Output the [X, Y] coordinate of the center of the cell containing the given text.  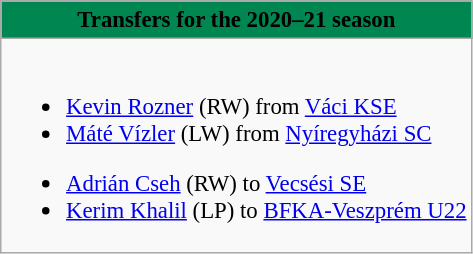
Transfers for the 2020–21 season [236, 20]
Kevin Rozner (RW) from Váci KSE Máté Vízler (LW) from Nyíregyházi SC Adrián Cseh (RW) to Vecsési SE Kerim Khalil (LP) to BFKA-Veszprém U22 [236, 146]
